Extract the (X, Y) coordinate from the center of the cell holding the provided text.  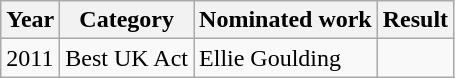
Ellie Goulding (286, 58)
Best UK Act (127, 58)
Result (415, 20)
Year (30, 20)
Category (127, 20)
Nominated work (286, 20)
2011 (30, 58)
